Detect which cell encompasses the target text, then output its [X, Y] center coordinate. 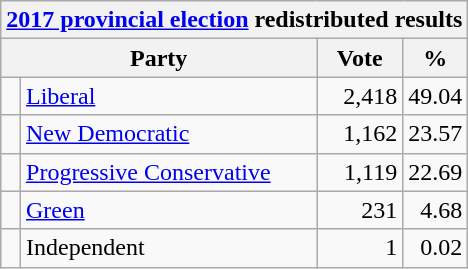
23.57 [436, 134]
Independent [169, 248]
0.02 [436, 248]
New Democratic [169, 134]
1,162 [360, 134]
Party [159, 58]
Liberal [169, 96]
2017 provincial election redistributed results [234, 20]
1 [360, 248]
Vote [360, 58]
231 [360, 210]
49.04 [436, 96]
% [436, 58]
1,119 [360, 172]
22.69 [436, 172]
4.68 [436, 210]
Progressive Conservative [169, 172]
2,418 [360, 96]
Green [169, 210]
